Search for the cell housing the specified text and yield its [x, y] center coordinate. 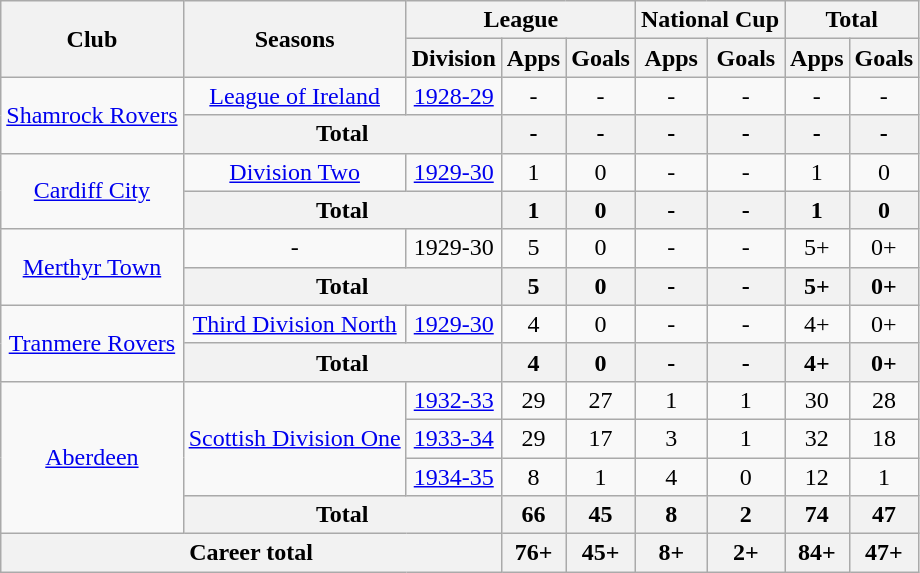
Division [454, 58]
Club [92, 39]
76+ [533, 553]
League of Ireland [294, 96]
17 [601, 438]
12 [817, 477]
47+ [884, 553]
8+ [671, 553]
74 [817, 515]
1928-29 [454, 96]
28 [884, 400]
League [520, 20]
18 [884, 438]
47 [884, 515]
3 [671, 438]
Shamrock Rovers [92, 115]
84+ [817, 553]
Seasons [294, 39]
1934-35 [454, 477]
66 [533, 515]
45 [601, 515]
32 [817, 438]
Third Division North [294, 324]
27 [601, 400]
Tranmere Rovers [92, 343]
Division Two [294, 172]
Scottish Division One [294, 438]
Aberdeen [92, 457]
45+ [601, 553]
Career total [252, 553]
Cardiff City [92, 191]
2+ [746, 553]
1933-34 [454, 438]
1932-33 [454, 400]
2 [746, 515]
Merthyr Town [92, 267]
National Cup [710, 20]
30 [817, 400]
